Pinpoint the cell where the given text exists, returning its [x, y] midpoint coordinate. 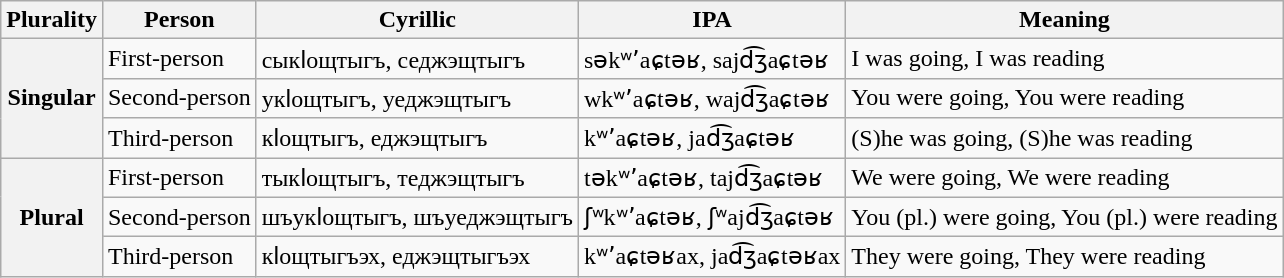
укӏощтыгъ, уеджэщтыгъ [417, 98]
You (pl.) were going, You (pl.) were reading [1064, 217]
(S)he was going, (S)he was reading [1064, 138]
Singular [52, 98]
Plurality [52, 20]
Meaning [1064, 20]
сыкӏощтыгъ, седжэщтыгъ [417, 59]
wkʷʼaɕtəʁ, wajd͡ʒaɕtəʁ [712, 98]
тыкӏощтыгъ, теджэщтыгъ [417, 178]
кӏощтыгъ, еджэщтыгъ [417, 138]
kʷʼaɕtəʁ, jad͡ʒaɕtəʁ [712, 138]
кӏощтыгъэх, еджэщтыгъэх [417, 257]
We were going, We were reading [1064, 178]
IPA [712, 20]
You were going, You were reading [1064, 98]
Plural [52, 218]
шъукӏощтыгъ, шъуеджэщтыгъ [417, 217]
I was going, I was reading [1064, 59]
Person [179, 20]
təkʷʼaɕtəʁ, tajd͡ʒaɕtəʁ [712, 178]
Cyrillic [417, 20]
ʃʷkʷʼaɕtəʁ, ʃʷajd͡ʒaɕtəʁ [712, 217]
kʷʼaɕtəʁax, jad͡ʒaɕtəʁax [712, 257]
səkʷʼaɕtəʁ, sajd͡ʒaɕtəʁ [712, 59]
They were going, They were reading [1064, 257]
